Scan for the cell matching the given text and deliver its (X, Y) coordinate at center. 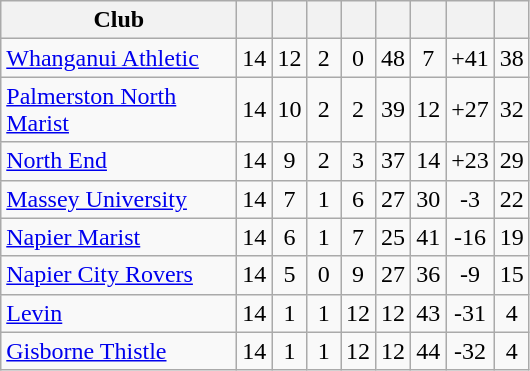
37 (394, 161)
48 (394, 58)
+41 (470, 58)
-31 (470, 313)
-9 (470, 275)
30 (428, 199)
22 (512, 199)
Gisborne Thistle (119, 351)
29 (512, 161)
19 (512, 237)
43 (428, 313)
Napier Marist (119, 237)
Club (119, 20)
+27 (470, 110)
39 (394, 110)
Levin (119, 313)
Napier City Rovers (119, 275)
+23 (470, 161)
-32 (470, 351)
Massey University (119, 199)
Palmerston North Marist (119, 110)
38 (512, 58)
North End (119, 161)
15 (512, 275)
5 (290, 275)
-3 (470, 199)
-16 (470, 237)
36 (428, 275)
10 (290, 110)
3 (358, 161)
41 (428, 237)
Whanganui Athletic (119, 58)
44 (428, 351)
32 (512, 110)
25 (394, 237)
